Scan for the cell matching the given text and deliver its (X, Y) coordinate at center. 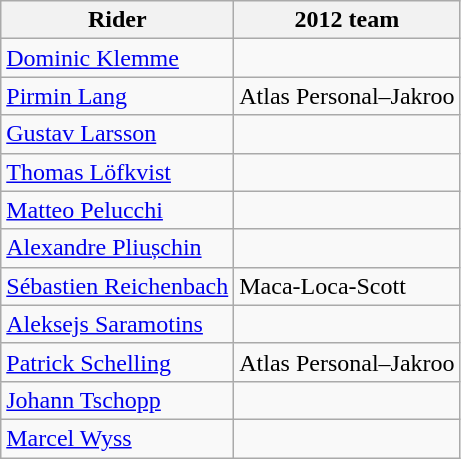
2012 team (347, 20)
Patrick Schelling (118, 362)
Dominic Klemme (118, 58)
Johann Tschopp (118, 400)
Rider (118, 20)
Thomas Löfkvist (118, 172)
Matteo Pelucchi (118, 210)
Maca-Loca-Scott (347, 286)
Pirmin Lang (118, 96)
Marcel Wyss (118, 438)
Gustav Larsson (118, 134)
Aleksejs Saramotins (118, 324)
Sébastien Reichenbach (118, 286)
Alexandre Pliușchin (118, 248)
